Output the [X, Y] coordinate of the center of the cell containing the given text.  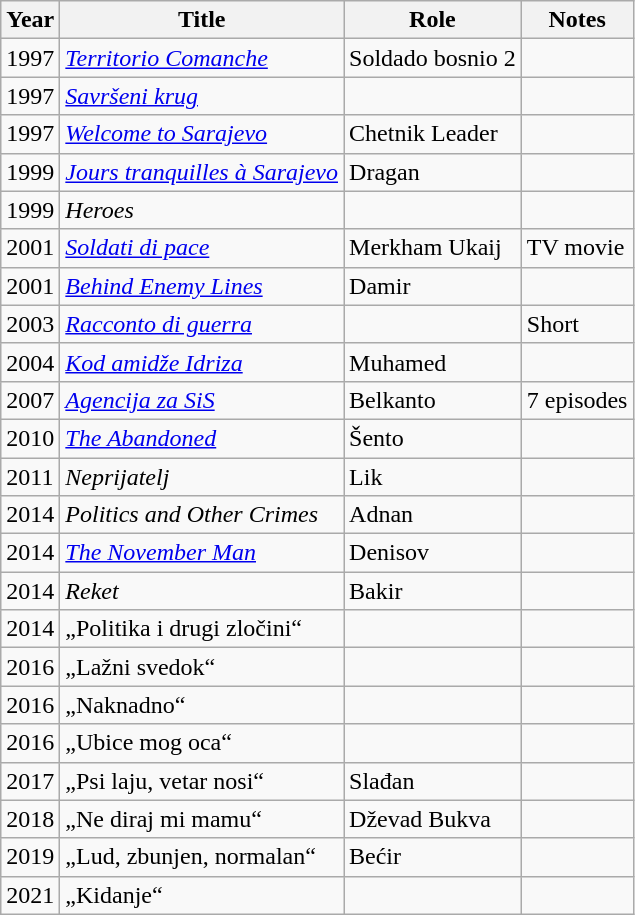
Title [202, 20]
Jours tranquilles à Sarajevo [202, 172]
2004 [30, 362]
Šento [433, 438]
Merkham Ukaij [433, 248]
The Abandoned [202, 438]
„Ne diraj mi mamu“ [202, 819]
Territorio Comanche [202, 58]
Year [30, 20]
„Kidanje“ [202, 895]
2019 [30, 857]
„Psi laju, vetar nosi“ [202, 781]
Savršeni krug [202, 96]
2003 [30, 324]
Chetnik Leader [433, 134]
Notes [577, 20]
Agencija za SiS [202, 400]
„Lažni svedok“ [202, 667]
2011 [30, 477]
Racconto di guerra [202, 324]
Behind Enemy Lines [202, 286]
Reket [202, 591]
2021 [30, 895]
7 episodes [577, 400]
2017 [30, 781]
Soldado bosnio 2 [433, 58]
TV movie [577, 248]
Welcome to Sarajevo [202, 134]
Neprijatelj [202, 477]
2007 [30, 400]
Bećir [433, 857]
„Politika i drugi zločini“ [202, 629]
Short [577, 324]
Dragan [433, 172]
Dževad Bukva [433, 819]
Belkanto [433, 400]
2018 [30, 819]
Lik [433, 477]
„Naknadno“ [202, 705]
Damir [433, 286]
Adnan [433, 515]
„Lud, zbunjen, normalan“ [202, 857]
Role [433, 20]
The November Man [202, 553]
„Ubice mog oca“ [202, 743]
Kod amidže Idriza [202, 362]
2010 [30, 438]
Heroes [202, 210]
Soldati di pace [202, 248]
Bakir [433, 591]
Slađan [433, 781]
Denisov [433, 553]
Politics and Other Crimes [202, 515]
Muhamed [433, 362]
